Detect which cell encompasses the target text, then output its (X, Y) center coordinate. 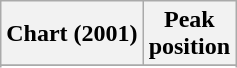
Chart (2001) (72, 34)
Peakposition (189, 34)
